Output the [x, y] coordinate of the center of the cell containing the given text.  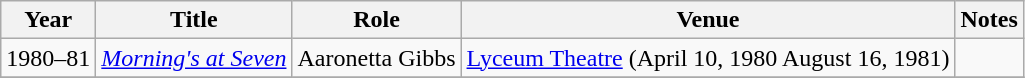
Lyceum Theatre (April 10, 1980 August 16, 1981) [708, 58]
Year [48, 20]
Title [194, 20]
Role [376, 20]
Morning's at Seven [194, 58]
Aaronetta Gibbs [376, 58]
1980–81 [48, 58]
Venue [708, 20]
Notes [989, 20]
